Output the (X, Y) coordinate of the center of the cell containing the given text.  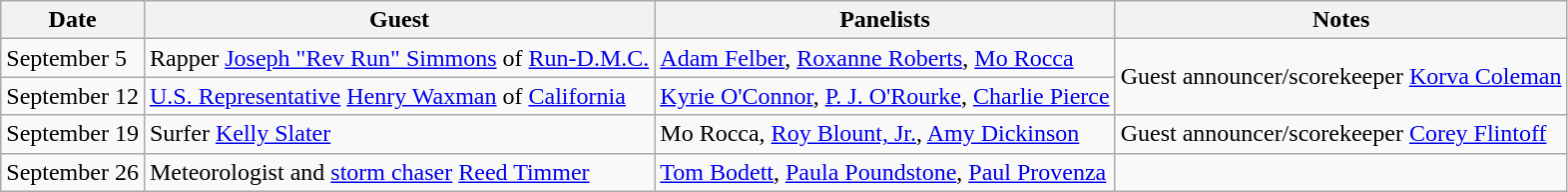
Adam Felber, Roxanne Roberts, Mo Rocca (884, 58)
U.S. Representative Henry Waxman of California (399, 96)
September 19 (73, 134)
Panelists (884, 20)
Tom Bodett, Paula Poundstone, Paul Provenza (884, 172)
Meteorologist and storm chaser Reed Timmer (399, 172)
Date (73, 20)
Rapper Joseph "Rev Run" Simmons of Run-D.M.C. (399, 58)
Notes (1341, 20)
September 5 (73, 58)
Mo Rocca, Roy Blount, Jr., Amy Dickinson (884, 134)
September 26 (73, 172)
September 12 (73, 96)
Kyrie O'Connor, P. J. O'Rourke, Charlie Pierce (884, 96)
Surfer Kelly Slater (399, 134)
Guest (399, 20)
Guest announcer/scorekeeper Korva Coleman (1341, 77)
Guest announcer/scorekeeper Corey Flintoff (1341, 134)
